Search for the cell housing the specified text and yield its (x, y) center coordinate. 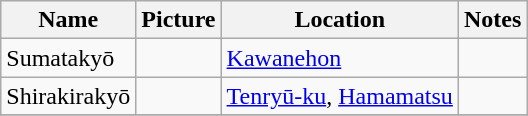
Picture (178, 20)
Location (340, 20)
Notes (492, 20)
Sumatakyō (68, 58)
Name (68, 20)
Shirakirakyō (68, 96)
Kawanehon (340, 58)
Tenryū-ku, Hamamatsu (340, 96)
